Extract the (x, y) coordinate from the center of the cell holding the provided text.  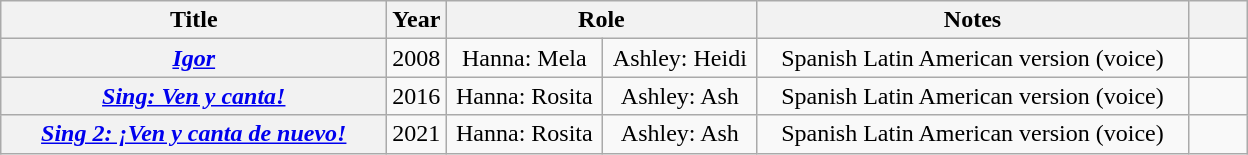
Sing 2: ¡Ven y canta de nuevo! (194, 134)
2021 (416, 134)
Year (416, 20)
2016 (416, 96)
Ashley: Heidi (680, 58)
Hanna: Mela (524, 58)
Sing: Ven y canta! (194, 96)
Igor (194, 58)
Title (194, 20)
Role (602, 20)
Notes (972, 20)
2008 (416, 58)
